Provide the [x, y] coordinate of the cell's center where the given text is located.  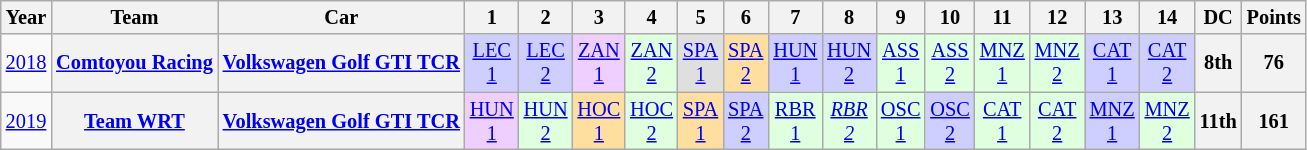
2019 [26, 121]
161 [1274, 121]
ZAN1 [598, 63]
Team WRT [134, 121]
3 [598, 17]
OSC1 [900, 121]
8 [849, 17]
DC [1218, 17]
10 [950, 17]
HOC2 [652, 121]
ZAN2 [652, 63]
4 [652, 17]
6 [746, 17]
1 [492, 17]
Comtoyou Racing [134, 63]
ASS1 [900, 63]
2 [546, 17]
12 [1058, 17]
8th [1218, 63]
Car [342, 17]
OSC2 [950, 121]
LEC1 [492, 63]
11 [1002, 17]
HOC1 [598, 121]
76 [1274, 63]
RBR2 [849, 121]
Points [1274, 17]
Team [134, 17]
Year [26, 17]
2018 [26, 63]
5 [700, 17]
9 [900, 17]
RBR1 [795, 121]
11th [1218, 121]
14 [1168, 17]
7 [795, 17]
13 [1112, 17]
LEC2 [546, 63]
ASS2 [950, 63]
